Return the [x, y] coordinate for the center point of the cell that contains the specified text.  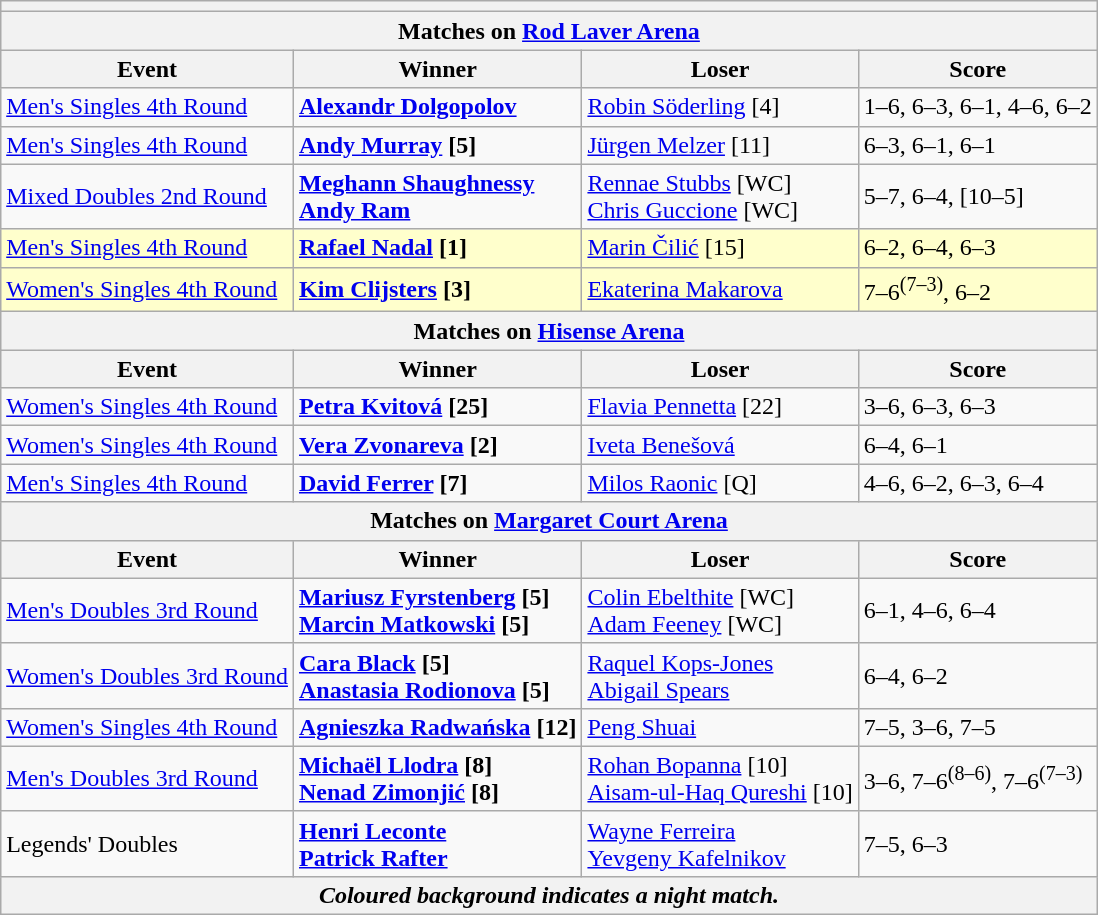
6–3, 6–1, 6–1 [978, 145]
Coloured background indicates a night match. [550, 895]
Petra Kvitová [25] [437, 407]
Ekaterina Makarova [720, 290]
Women's Doubles 3rd Round [148, 676]
Kim Clijsters [3] [437, 290]
Rennae Stubbs [WC] Chris Guccione [WC] [720, 196]
1–6, 6–3, 6–1, 4–6, 6–2 [978, 107]
Iveta Benešová [720, 445]
6–4, 6–1 [978, 445]
Marin Čilić [15] [720, 248]
Mixed Doubles 2nd Round [148, 196]
3–6, 7–6(8–6), 7–6(7–3) [978, 778]
Rohan Bopanna [10] Aisam-ul-Haq Qureshi [10] [720, 778]
5–7, 6–4, [10–5] [978, 196]
Michaël Llodra [8] Nenad Zimonjić [8] [437, 778]
Jürgen Melzer [11] [720, 145]
7–5, 6–3 [978, 844]
6–4, 6–2 [978, 676]
7–6(7–3), 6–2 [978, 290]
6–2, 6–4, 6–3 [978, 248]
Matches on Margaret Court Arena [550, 521]
4–6, 6–2, 6–3, 6–4 [978, 483]
Wayne Ferreira Yevgeny Kafelnikov [720, 844]
Matches on Rod Laver Arena [550, 31]
Henri Leconte Patrick Rafter [437, 844]
Matches on Hisense Arena [550, 331]
Alexandr Dolgopolov [437, 107]
Mariusz Fyrstenberg [5] Marcin Matkowski [5] [437, 610]
Flavia Pennetta [22] [720, 407]
Legends' Doubles [148, 844]
Cara Black [5] Anastasia Rodionova [5] [437, 676]
3–6, 6–3, 6–3 [978, 407]
Meghann Shaughnessy Andy Ram [437, 196]
Milos Raonic [Q] [720, 483]
Colin Ebelthite [WC] Adam Feeney [WC] [720, 610]
Andy Murray [5] [437, 145]
Peng Shuai [720, 727]
David Ferrer [7] [437, 483]
Agnieszka Radwańska [12] [437, 727]
Raquel Kops-Jones Abigail Spears [720, 676]
Robin Söderling [4] [720, 107]
6–1, 4–6, 6–4 [978, 610]
Rafael Nadal [1] [437, 248]
Vera Zvonareva [2] [437, 445]
7–5, 3–6, 7–5 [978, 727]
